Pinpoint the cell where the given text exists, returning its (x, y) midpoint coordinate. 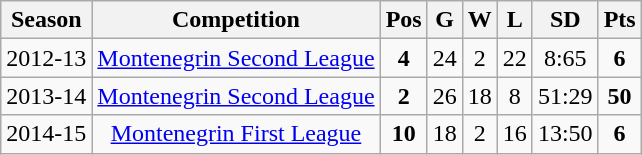
26 (444, 96)
8 (514, 96)
2013-14 (46, 96)
10 (404, 134)
G (444, 20)
SD (565, 20)
16 (514, 134)
W (480, 20)
Pts (620, 20)
24 (444, 58)
13:50 (565, 134)
8:65 (565, 58)
22 (514, 58)
51:29 (565, 96)
Season (46, 20)
2014-15 (46, 134)
4 (404, 58)
2012-13 (46, 58)
50 (620, 96)
L (514, 20)
Montenegrin First League (236, 134)
Pos (404, 20)
Competition (236, 20)
